Identify which cell holds the provided text, then report its (X, Y) central coordinate. 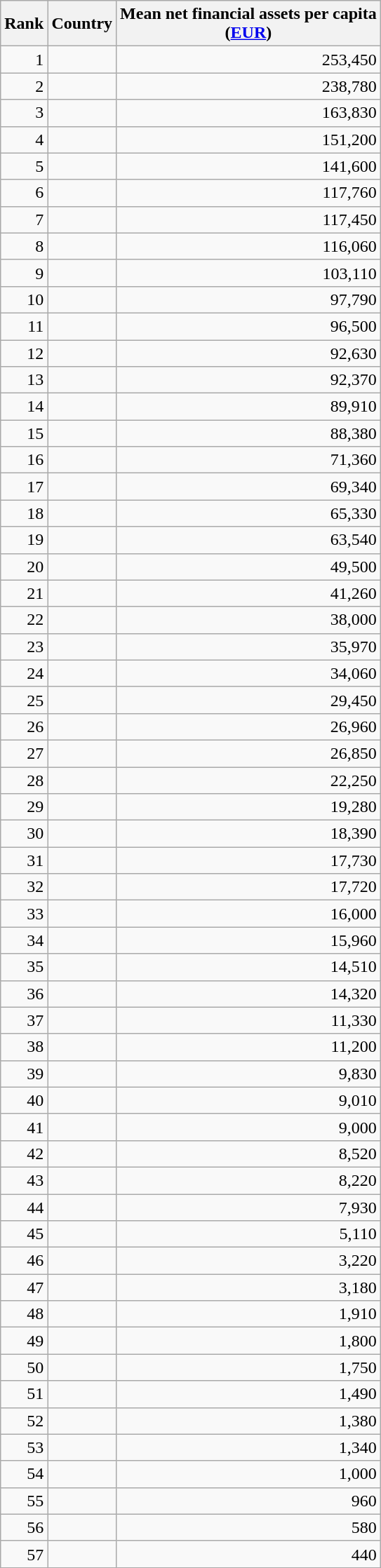
117,450 (248, 219)
45 (24, 1234)
38,000 (248, 620)
8,520 (248, 1154)
117,760 (248, 193)
103,110 (248, 273)
35 (24, 967)
22 (24, 620)
28 (24, 780)
41 (24, 1127)
26,850 (248, 753)
20 (24, 567)
8,220 (248, 1180)
8 (24, 246)
11 (24, 326)
1,910 (248, 1314)
17,730 (248, 860)
1,800 (248, 1341)
3,180 (248, 1287)
53 (24, 1447)
17,720 (248, 887)
23 (24, 647)
Rank (24, 24)
97,790 (248, 299)
14 (24, 407)
1 (24, 60)
29 (24, 807)
Mean net financial assets per capita(EUR) (248, 24)
4 (24, 140)
1,490 (248, 1394)
16 (24, 460)
65,330 (248, 513)
5,110 (248, 1234)
37 (24, 1020)
253,450 (248, 60)
69,340 (248, 487)
3,220 (248, 1261)
34,060 (248, 673)
14,510 (248, 967)
92,630 (248, 353)
38 (24, 1047)
39 (24, 1074)
10 (24, 299)
22,250 (248, 780)
26 (24, 726)
40 (24, 1100)
46 (24, 1261)
27 (24, 753)
580 (248, 1527)
71,360 (248, 460)
11,330 (248, 1020)
16,000 (248, 914)
9,000 (248, 1127)
21 (24, 593)
238,780 (248, 86)
14,320 (248, 994)
3 (24, 113)
1,380 (248, 1421)
17 (24, 487)
47 (24, 1287)
31 (24, 860)
11,200 (248, 1047)
18,390 (248, 834)
15,960 (248, 940)
29,450 (248, 700)
6 (24, 193)
151,200 (248, 140)
116,060 (248, 246)
30 (24, 834)
7,930 (248, 1207)
89,910 (248, 407)
88,380 (248, 433)
9 (24, 273)
24 (24, 673)
440 (248, 1554)
18 (24, 513)
1,340 (248, 1447)
Country (82, 24)
32 (24, 887)
26,960 (248, 726)
50 (24, 1367)
12 (24, 353)
13 (24, 380)
44 (24, 1207)
49,500 (248, 567)
63,540 (248, 540)
54 (24, 1474)
55 (24, 1501)
15 (24, 433)
56 (24, 1527)
5 (24, 166)
163,830 (248, 113)
960 (248, 1501)
36 (24, 994)
52 (24, 1421)
9,830 (248, 1074)
42 (24, 1154)
51 (24, 1394)
7 (24, 219)
141,600 (248, 166)
57 (24, 1554)
96,500 (248, 326)
1,000 (248, 1474)
34 (24, 940)
19,280 (248, 807)
1,750 (248, 1367)
92,370 (248, 380)
49 (24, 1341)
48 (24, 1314)
9,010 (248, 1100)
41,260 (248, 593)
43 (24, 1180)
35,970 (248, 647)
33 (24, 914)
25 (24, 700)
19 (24, 540)
2 (24, 86)
